Return the (x, y) coordinate for the center point of the cell that contains the specified text.  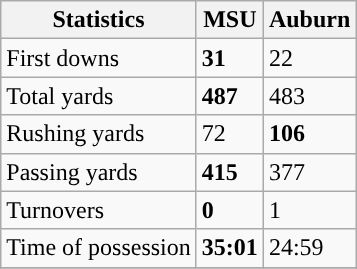
31 (230, 58)
0 (230, 210)
22 (309, 58)
72 (230, 134)
106 (309, 134)
MSU (230, 20)
Auburn (309, 20)
Total yards (99, 96)
First downs (99, 58)
35:01 (230, 248)
1 (309, 210)
Statistics (99, 20)
483 (309, 96)
377 (309, 172)
Passing yards (99, 172)
Turnovers (99, 210)
Time of possession (99, 248)
Rushing yards (99, 134)
415 (230, 172)
487 (230, 96)
24:59 (309, 248)
